Determine the [x, y] coordinate at the center of the cell enclosing the given text.  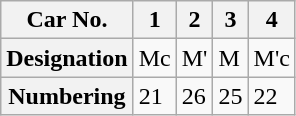
M [230, 58]
1 [154, 20]
Mc [154, 58]
4 [272, 20]
21 [154, 96]
2 [194, 20]
M' [194, 58]
26 [194, 96]
M'c [272, 58]
3 [230, 20]
Designation [67, 58]
Car No. [67, 20]
Numbering [67, 96]
22 [272, 96]
25 [230, 96]
